Extract the [X, Y] coordinate from the center of the cell holding the provided text.  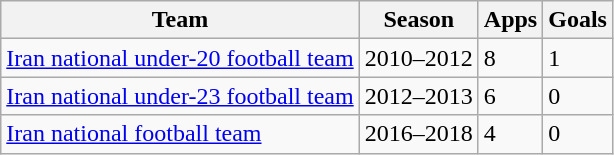
2010–2012 [418, 58]
Apps [510, 20]
2016–2018 [418, 134]
Goals [578, 20]
Season [418, 20]
6 [510, 96]
Iran national under-20 football team [180, 58]
Iran national football team [180, 134]
1 [578, 58]
8 [510, 58]
2012–2013 [418, 96]
4 [510, 134]
Team [180, 20]
Iran national under-23 football team [180, 96]
